Search for the cell housing the specified text and yield its (X, Y) center coordinate. 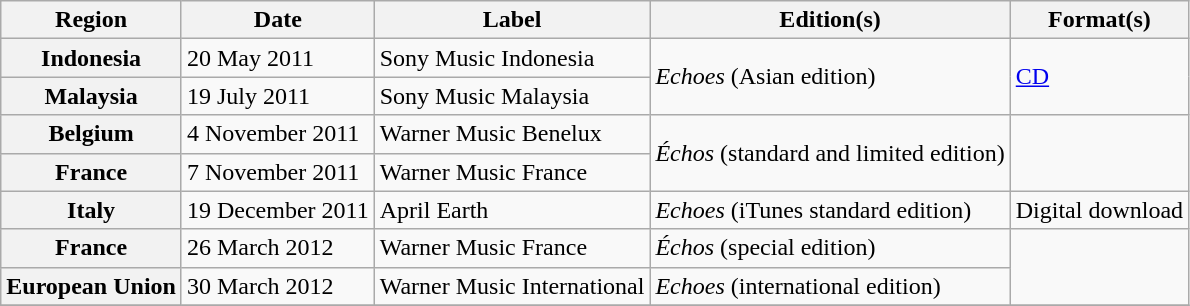
Digital download (1099, 210)
Region (92, 20)
April Earth (512, 210)
7 November 2011 (278, 172)
Echoes (international edition) (830, 286)
26 March 2012 (278, 248)
Indonesia (92, 58)
30 March 2012 (278, 286)
Date (278, 20)
20 May 2011 (278, 58)
Echoes (iTunes standard edition) (830, 210)
Label (512, 20)
Edition(s) (830, 20)
19 July 2011 (278, 96)
CD (1099, 77)
Warner Music International (512, 286)
Belgium (92, 134)
Sony Music Malaysia (512, 96)
Format(s) (1099, 20)
4 November 2011 (278, 134)
19 December 2011 (278, 210)
Italy (92, 210)
Malaysia (92, 96)
Warner Music Benelux (512, 134)
Sony Music Indonesia (512, 58)
Échos (special edition) (830, 248)
European Union (92, 286)
Echoes (Asian edition) (830, 77)
Échos (standard and limited edition) (830, 153)
